Find where the given text appears and provide that cell's center as [x, y] coordinate. 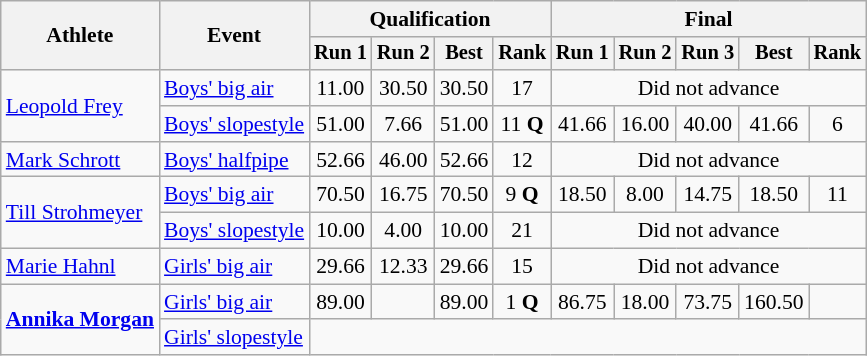
4.00 [404, 231]
17 [522, 88]
16.00 [646, 124]
Athlete [80, 36]
12.33 [404, 267]
73.75 [708, 302]
11 [838, 195]
Till Strohmeyer [80, 212]
Marie Hahnl [80, 267]
Annika Morgan [80, 320]
15 [522, 267]
Final [708, 19]
Mark Schrott [80, 160]
160.50 [774, 302]
8.00 [646, 195]
Leopold Frey [80, 106]
7.66 [404, 124]
14.75 [708, 195]
1 Q [522, 302]
Run 3 [708, 54]
86.75 [582, 302]
11.00 [340, 88]
16.75 [404, 195]
6 [838, 124]
18.00 [646, 302]
12 [522, 160]
21 [522, 231]
9 Q [522, 195]
Event [234, 36]
46.00 [404, 160]
11 Q [522, 124]
Boys' halfpipe [234, 160]
Girls' slopestyle [234, 338]
Qualification [430, 19]
40.00 [708, 124]
